Extract the (x, y) coordinate from the center of the cell holding the provided text.  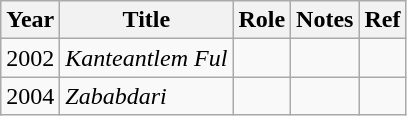
Kanteantlem Ful (146, 58)
Title (146, 20)
Ref (382, 20)
2004 (30, 96)
Zababdari (146, 96)
2002 (30, 58)
Role (262, 20)
Year (30, 20)
Notes (325, 20)
